Return the [X, Y] coordinate for the center point of the cell that contains the specified text.  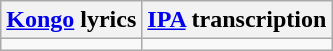
Kongo lyrics [72, 20]
IPA transcription [237, 20]
